For the text-containing cell, return its midpoint in [X, Y] coordinate format. 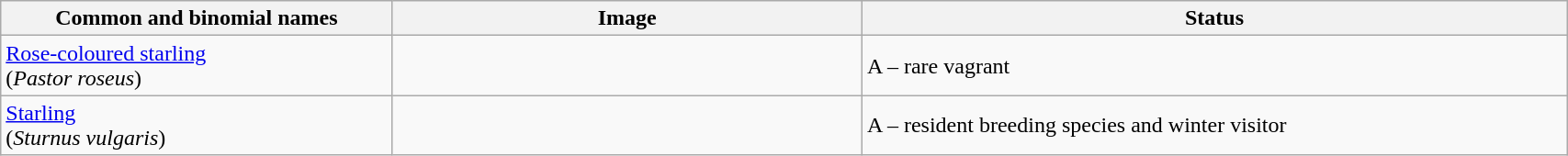
A – resident breeding species and winter visitor [1214, 125]
Rose-coloured starling(Pastor roseus) [197, 66]
Image [626, 18]
Common and binomial names [197, 18]
Starling(Sturnus vulgaris) [197, 125]
Status [1214, 18]
A – rare vagrant [1214, 66]
